Pinpoint the cell where the given text exists, returning its (X, Y) midpoint coordinate. 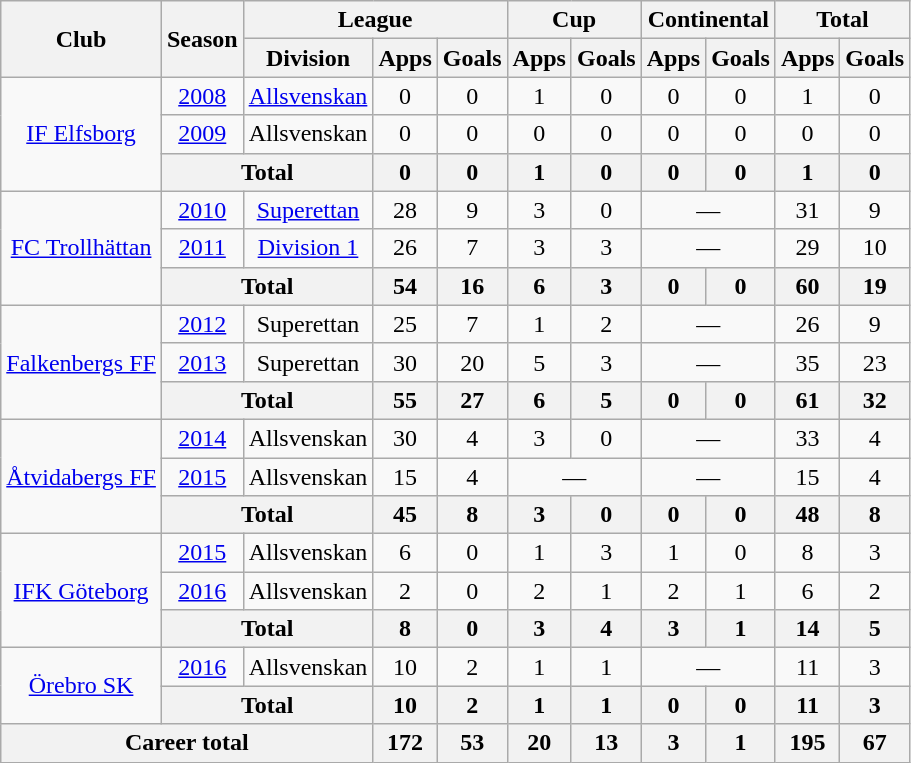
IF Elfsborg (82, 134)
54 (405, 286)
27 (472, 400)
Åtvidabergs FF (82, 476)
55 (405, 400)
Falkenbergs FF (82, 362)
29 (807, 248)
FC Trollhättan (82, 248)
Cup (574, 20)
33 (807, 438)
25 (405, 324)
Division (308, 58)
2011 (202, 248)
Career total (187, 743)
19 (875, 286)
Season (202, 39)
195 (807, 743)
Division 1 (308, 248)
61 (807, 400)
2009 (202, 134)
23 (875, 362)
31 (807, 210)
2014 (202, 438)
172 (405, 743)
28 (405, 210)
IFK Göteborg (82, 591)
48 (807, 515)
Club (82, 39)
67 (875, 743)
32 (875, 400)
35 (807, 362)
14 (807, 629)
16 (472, 286)
2013 (202, 362)
53 (472, 743)
League (375, 20)
45 (405, 515)
13 (606, 743)
Continental (708, 20)
Örebro SK (82, 686)
2008 (202, 96)
2012 (202, 324)
60 (807, 286)
2010 (202, 210)
